Return the [X, Y] coordinate for the center point of the cell that contains the specified text.  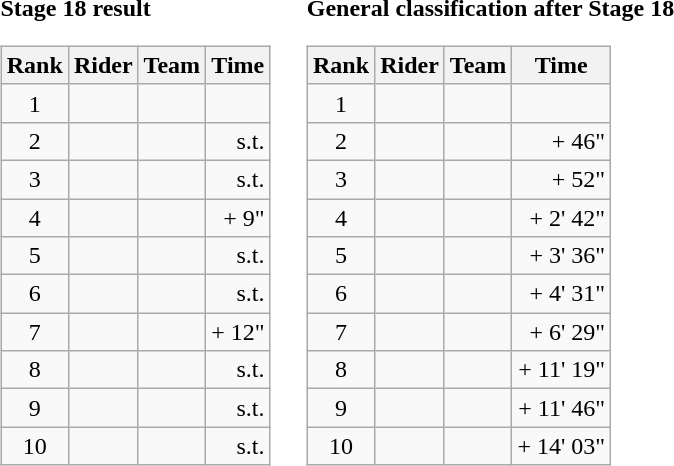
+ 6' 29" [562, 332]
+ 11' 19" [562, 370]
+ 9" [238, 217]
+ 52" [562, 179]
+ 46" [562, 141]
+ 14' 03" [562, 446]
+ 4' 31" [562, 294]
+ 11' 46" [562, 408]
+ 12" [238, 332]
+ 3' 36" [562, 256]
+ 2' 42" [562, 217]
